Return the [x, y] coordinate for the center point of the cell that contains the specified text.  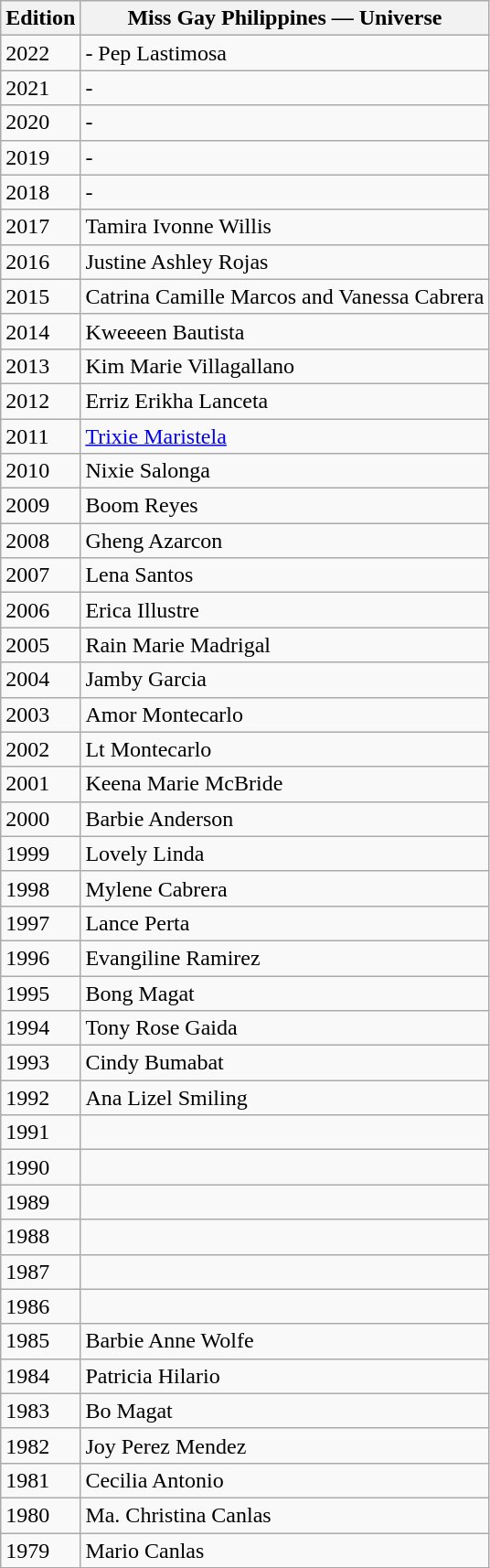
Amor Montecarlo [285, 714]
2004 [40, 680]
2005 [40, 645]
Erica Illustre [285, 610]
2009 [40, 506]
Kim Marie Villagallano [285, 366]
1990 [40, 1167]
- Pep Lastimosa [285, 53]
2002 [40, 749]
Joy Perez Mendez [285, 1445]
Erriz Erikha Lanceta [285, 401]
2001 [40, 784]
1983 [40, 1411]
2012 [40, 401]
Tony Rose Gaida [285, 1028]
2000 [40, 819]
1993 [40, 1063]
Keena Marie McBride [285, 784]
2015 [40, 296]
Lena Santos [285, 575]
1995 [40, 993]
1998 [40, 888]
Barbie Anderson [285, 819]
2021 [40, 88]
1996 [40, 958]
1991 [40, 1133]
Rain Marie Madrigal [285, 645]
1989 [40, 1202]
Bo Magat [285, 1411]
1980 [40, 1515]
1997 [40, 923]
2006 [40, 610]
1992 [40, 1098]
Trixie Maristela [285, 436]
2022 [40, 53]
Kweeeen Bautista [285, 331]
Jamby Garcia [285, 680]
1979 [40, 1551]
2014 [40, 331]
Barbie Anne Wolfe [285, 1341]
1981 [40, 1480]
2020 [40, 123]
2003 [40, 714]
Mario Canlas [285, 1551]
2017 [40, 227]
2018 [40, 192]
Justine Ashley Rojas [285, 262]
Cecilia Antonio [285, 1480]
Evangiline Ramirez [285, 958]
Tamira Ivonne Willis [285, 227]
1999 [40, 854]
Catrina Camille Marcos and Vanessa Cabrera [285, 296]
1982 [40, 1445]
Ma. Christina Canlas [285, 1515]
Mylene Cabrera [285, 888]
2007 [40, 575]
1986 [40, 1306]
Gheng Azarcon [285, 541]
Edition [40, 18]
2016 [40, 262]
Bong Magat [285, 993]
2013 [40, 366]
Miss Gay Philippines — Universe [285, 18]
2010 [40, 471]
1984 [40, 1376]
Nixie Salonga [285, 471]
1988 [40, 1237]
1987 [40, 1272]
Cindy Bumabat [285, 1063]
2019 [40, 157]
2008 [40, 541]
2011 [40, 436]
1985 [40, 1341]
Ana Lizel Smiling [285, 1098]
Lovely Linda [285, 854]
1994 [40, 1028]
Patricia Hilario [285, 1376]
Lt Montecarlo [285, 749]
Lance Perta [285, 923]
Boom Reyes [285, 506]
